Search for the cell housing the specified text and yield its [X, Y] center coordinate. 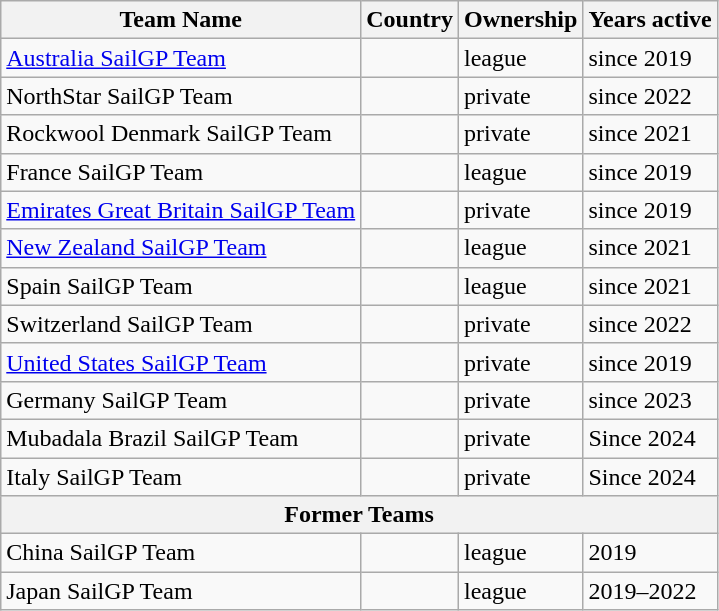
United States SailGP Team [181, 362]
2019–2022 [650, 591]
Germany SailGP Team [181, 400]
2019 [650, 553]
Country [410, 20]
Switzerland SailGP Team [181, 324]
Years active [650, 20]
Team Name [181, 20]
France SailGP Team [181, 172]
since 2023 [650, 400]
Emirates Great Britain SailGP Team [181, 210]
Ownership [520, 20]
Former Teams [359, 515]
Mubadala Brazil SailGP Team [181, 438]
NorthStar SailGP Team [181, 96]
Australia SailGP Team [181, 58]
Italy SailGP Team [181, 477]
Japan SailGP Team [181, 591]
Spain SailGP Team [181, 286]
China SailGP Team [181, 553]
Rockwool Denmark SailGP Team [181, 134]
New Zealand SailGP Team [181, 248]
